Capture the cell that displays the provided text and extract its (X, Y) central coordinate. 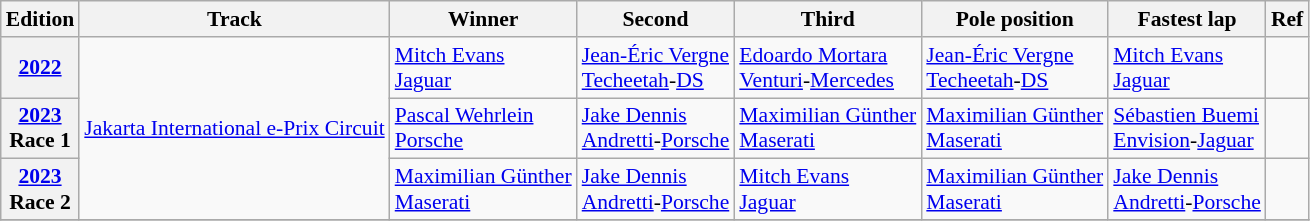
Pascal WehrleinPorsche (484, 128)
2023Race 1 (40, 128)
Edition (40, 19)
Second (656, 19)
Ref (1287, 19)
Jakarta International e-Prix Circuit (234, 128)
2022 (40, 68)
Track (234, 19)
Winner (484, 19)
Fastest lap (1187, 19)
Pole position (1014, 19)
Sébastien BuemiEnvision-Jaguar (1187, 128)
2023Race 2 (40, 190)
Third (828, 19)
Edoardo MortaraVenturi-Mercedes (828, 68)
